Provide the [X, Y] coordinate of the cell's center where the given text is located.  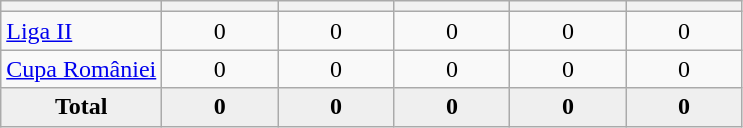
Liga II [82, 31]
Total [82, 107]
Cupa României [82, 69]
